For the text-containing cell, return its midpoint in (X, Y) coordinate format. 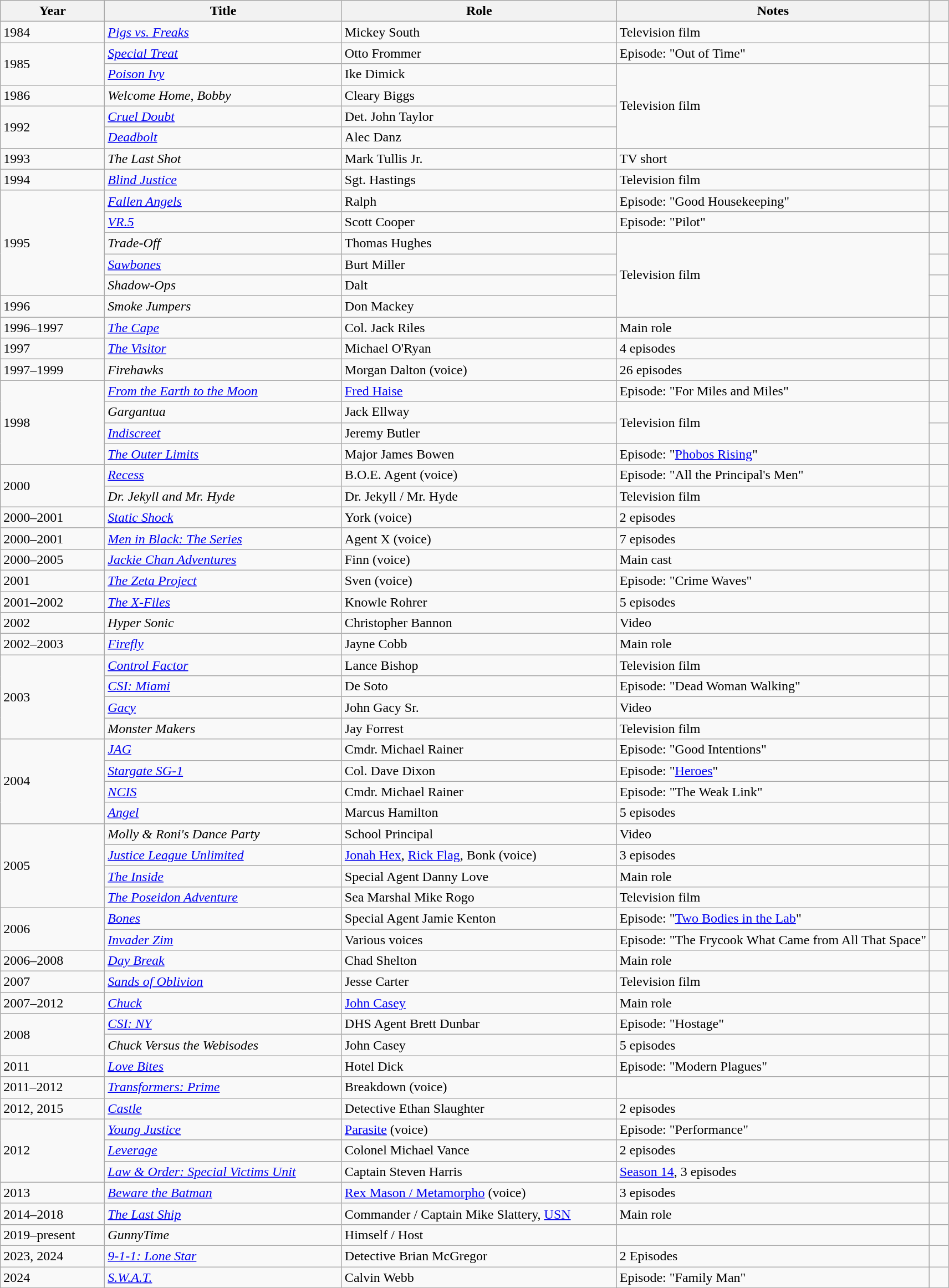
1994 (53, 180)
Hotel Dick (479, 1066)
1992 (53, 127)
York (voice) (479, 517)
Law & Order: Special Victims Unit (223, 1172)
2 Episodes (773, 1256)
Detective Brian McGregor (479, 1256)
Justice League Unlimited (223, 855)
Static Shock (223, 517)
JAG (223, 750)
26 episodes (773, 370)
1997–1999 (53, 370)
TV short (773, 159)
Jesse Carter (479, 982)
Sven (voice) (479, 581)
Sea Marshal Mike Rogo (479, 897)
Young Justice (223, 1129)
Col. Jack Riles (479, 328)
Title (223, 11)
Gacy (223, 707)
Episode: "Good Housekeeping" (773, 201)
2008 (53, 1035)
Mickey South (479, 32)
Pigs vs. Freaks (223, 32)
Episode: "Modern Plagues" (773, 1066)
Episode: "Pilot" (773, 222)
1985 (53, 64)
Deadbolt (223, 138)
2004 (53, 781)
Trade-Off (223, 243)
Major James Bowen (479, 454)
GunnyTime (223, 1235)
VR.5 (223, 222)
Episode: "Phobos Rising" (773, 454)
John Gacy Sr. (479, 707)
1996–1997 (53, 328)
Beware the Batman (223, 1193)
Jay Forrest (479, 729)
Episode: "Out of Time" (773, 53)
Invader Zim (223, 940)
9-1-1: Lone Star (223, 1256)
Poison Ivy (223, 74)
1984 (53, 32)
Dalt (479, 286)
Commander / Captain Mike Slattery, USN (479, 1214)
Episode: "For Miles and Miles" (773, 391)
Special Treat (223, 53)
Love Bites (223, 1066)
Firefly (223, 644)
2011–2012 (53, 1087)
Himself / Host (479, 1235)
Ike Dimick (479, 74)
Parasite (voice) (479, 1129)
Morgan Dalton (voice) (479, 370)
Blind Justice (223, 180)
Day Break (223, 961)
Captain Steven Harris (479, 1172)
Episode: "Dead Woman Walking" (773, 686)
Finn (voice) (479, 559)
CSI: Miami (223, 686)
Jackie Chan Adventures (223, 559)
Michael O'Ryan (479, 349)
Molly & Roni's Dance Party (223, 834)
2001 (53, 581)
Men in Black: The Series (223, 538)
2007–2012 (53, 1003)
Recess (223, 475)
Jayne Cobb (479, 644)
1995 (53, 243)
Bones (223, 918)
Jonah Hex, Rick Flag, Bonk (voice) (479, 855)
Cleary Biggs (479, 95)
2024 (53, 1277)
Episode: "Two Bodies in the Lab" (773, 918)
Jack Ellway (479, 412)
The Zeta Project (223, 581)
2011 (53, 1066)
Dr. Jekyll / Mr. Hyde (479, 496)
Col. Dave Dixon (479, 771)
School Principal (479, 834)
2003 (53, 697)
2006 (53, 929)
2000 (53, 486)
2000–2005 (53, 559)
Firehawks (223, 370)
Lance Bishop (479, 665)
Chuck Versus the Webisodes (223, 1045)
Scott Cooper (479, 222)
2014–2018 (53, 1214)
Sawbones (223, 264)
Don Mackey (479, 307)
Fallen Angels (223, 201)
1997 (53, 349)
Sgt. Hastings (479, 180)
Hyper Sonic (223, 623)
Castle (223, 1108)
Monster Makers (223, 729)
Welcome Home, Bobby (223, 95)
Dr. Jekyll and Mr. Hyde (223, 496)
The Visitor (223, 349)
Smoke Jumpers (223, 307)
Episode: "The Weak Link" (773, 792)
Fred Haise (479, 391)
2005 (53, 866)
Christopher Bannon (479, 623)
Chad Shelton (479, 961)
Gargantua (223, 412)
2002 (53, 623)
1998 (53, 422)
The Inside (223, 876)
7 episodes (773, 538)
2013 (53, 1193)
2007 (53, 982)
Breakdown (voice) (479, 1087)
Year (53, 11)
2019–present (53, 1235)
2001–2002 (53, 602)
Marcus Hamilton (479, 813)
Otto Frommer (479, 53)
Rex Mason / Metamorpho (voice) (479, 1193)
Detective Ethan Slaughter (479, 1108)
Shadow-Ops (223, 286)
Transformers: Prime (223, 1087)
Notes (773, 11)
Agent X (voice) (479, 538)
Episode: "Performance" (773, 1129)
2006–2008 (53, 961)
From the Earth to the Moon (223, 391)
Det. John Taylor (479, 116)
Jeremy Butler (479, 433)
Alec Danz (479, 138)
The X-Files (223, 602)
Various voices (479, 940)
NCIS (223, 792)
2023, 2024 (53, 1256)
Sands of Oblivion (223, 982)
Main cast (773, 559)
Episode: "Good Intentions" (773, 750)
1986 (53, 95)
Calvin Webb (479, 1277)
The Cape (223, 328)
De Soto (479, 686)
Chuck (223, 1003)
Special Agent Jamie Kenton (479, 918)
Episode: "The Frycook What Came from All That Space" (773, 940)
1993 (53, 159)
Cruel Doubt (223, 116)
Angel (223, 813)
B.O.E. Agent (voice) (479, 475)
Knowle Rohrer (479, 602)
The Last Shot (223, 159)
Role (479, 11)
Episode: "Hostage" (773, 1024)
2012 (53, 1150)
Leverage (223, 1150)
CSI: NY (223, 1024)
Colonel Michael Vance (479, 1150)
4 episodes (773, 349)
1996 (53, 307)
Thomas Hughes (479, 243)
The Outer Limits (223, 454)
Episode: "All the Principal's Men" (773, 475)
2002–2003 (53, 644)
Episode: "Family Man" (773, 1277)
Season 14, 3 episodes (773, 1172)
Stargate SG-1 (223, 771)
Ralph (479, 201)
Control Factor (223, 665)
Episode: "Crime Waves" (773, 581)
Indiscreet (223, 433)
S.W.A.T. (223, 1277)
DHS Agent Brett Dunbar (479, 1024)
The Last Ship (223, 1214)
Episode: "Heroes" (773, 771)
Mark Tullis Jr. (479, 159)
Special Agent Danny Love (479, 876)
Burt Miller (479, 264)
The Poseidon Adventure (223, 897)
2012, 2015 (53, 1108)
